Identify which cell holds the provided text, then report its [X, Y] central coordinate. 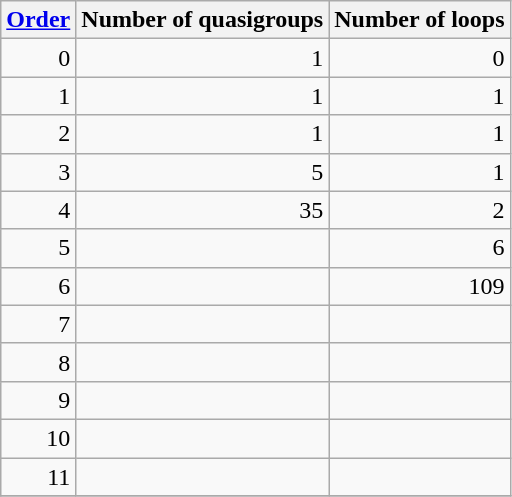
11 [38, 477]
3 [38, 172]
10 [38, 438]
9 [38, 400]
7 [38, 324]
8 [38, 362]
4 [38, 210]
35 [202, 210]
Number of quasigroups [202, 20]
109 [420, 286]
Number of loops [420, 20]
Order [38, 20]
